Detect which cell encompasses the target text, then output its (x, y) center coordinate. 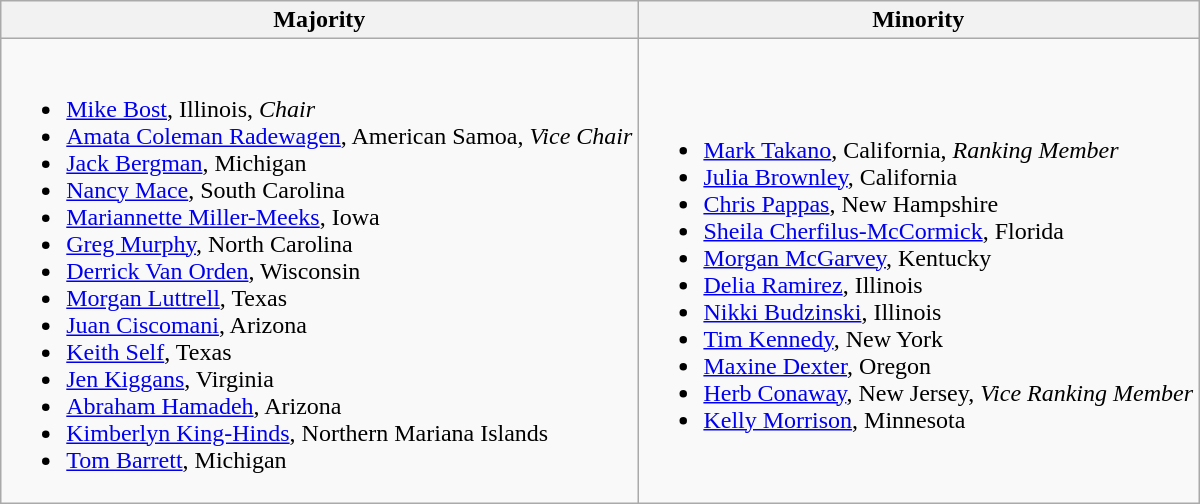
Minority (918, 20)
Majority (320, 20)
